Find where the given text appears and provide that cell's center as (x, y) coordinate. 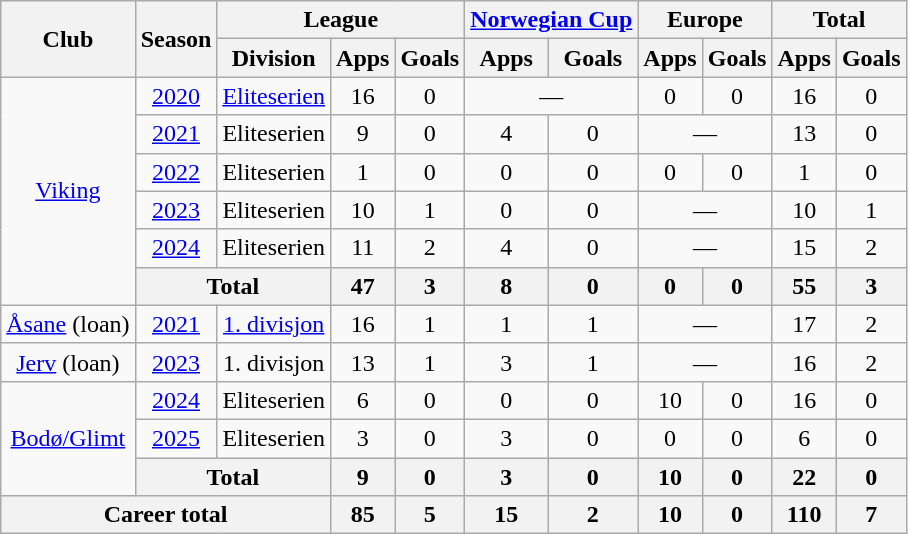
47 (363, 286)
2022 (176, 172)
7 (871, 515)
Division (274, 58)
55 (804, 286)
2025 (176, 438)
Season (176, 39)
Norwegian Cup (552, 20)
Career total (166, 515)
Europe (705, 20)
Club (68, 39)
Viking (68, 191)
85 (363, 515)
Bodø/Glimt (68, 438)
Åsane (loan) (68, 324)
2020 (176, 96)
11 (363, 248)
Jerv (loan) (68, 362)
110 (804, 515)
League (341, 20)
5 (430, 515)
22 (804, 477)
17 (804, 324)
8 (506, 286)
